Pinpoint the cell where the given text exists, returning its (x, y) midpoint coordinate. 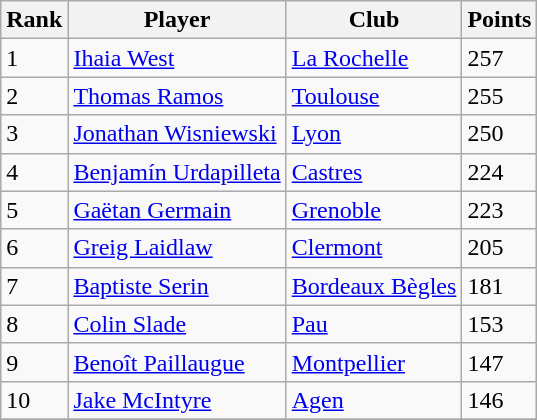
Baptiste Serin (177, 286)
153 (500, 324)
La Rochelle (374, 58)
Jake McIntyre (177, 400)
Agen (374, 400)
250 (500, 134)
255 (500, 96)
9 (34, 362)
Bordeaux Bègles (374, 286)
Lyon (374, 134)
146 (500, 400)
Grenoble (374, 210)
Ihaia West (177, 58)
Player (177, 20)
Pau (374, 324)
205 (500, 248)
Colin Slade (177, 324)
Rank (34, 20)
147 (500, 362)
Jonathan Wisniewski (177, 134)
224 (500, 172)
Toulouse (374, 96)
1 (34, 58)
6 (34, 248)
Castres (374, 172)
257 (500, 58)
Benoît Paillaugue (177, 362)
10 (34, 400)
5 (34, 210)
Club (374, 20)
Gaëtan Germain (177, 210)
7 (34, 286)
4 (34, 172)
Clermont (374, 248)
8 (34, 324)
3 (34, 134)
Greig Laidlaw (177, 248)
2 (34, 96)
181 (500, 286)
Thomas Ramos (177, 96)
223 (500, 210)
Benjamín Urdapilleta (177, 172)
Points (500, 20)
Montpellier (374, 362)
